Extract the [x, y] coordinate from the center of the cell holding the provided text.  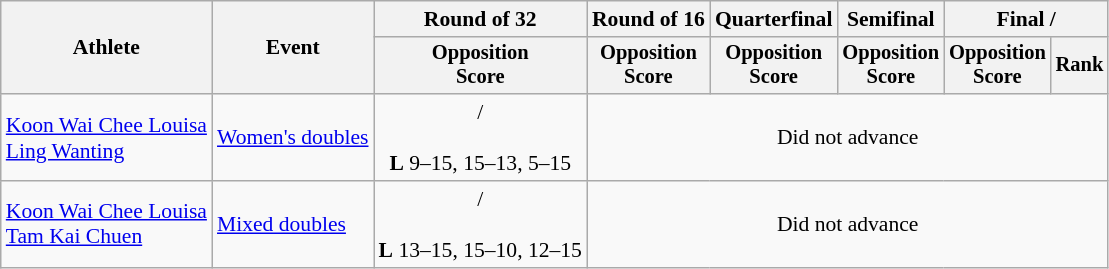
Quarterfinal [774, 19]
Rank [1080, 66]
/ L 9–15, 15–13, 5–15 [480, 138]
/ L 13–15, 15–10, 12–15 [480, 224]
Semifinal [890, 19]
Koon Wai Chee Louisa Ling Wanting [106, 138]
Round of 16 [648, 19]
Koon Wai Chee Louisa Tam Kai Chuen [106, 224]
Event [293, 48]
Final / [1026, 19]
Women's doubles [293, 138]
Athlete [106, 48]
Round of 32 [480, 19]
Mixed doubles [293, 224]
